Output the (x, y) coordinate of the center of the cell containing the given text.  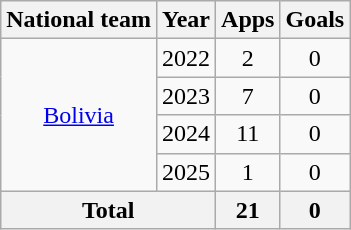
7 (248, 96)
Goals (315, 20)
Year (186, 20)
2024 (186, 134)
1 (248, 172)
2022 (186, 58)
Bolivia (79, 115)
Total (108, 210)
2023 (186, 96)
2025 (186, 172)
21 (248, 210)
2 (248, 58)
Apps (248, 20)
National team (79, 20)
11 (248, 134)
